Identify which cell holds the provided text, then report its [x, y] central coordinate. 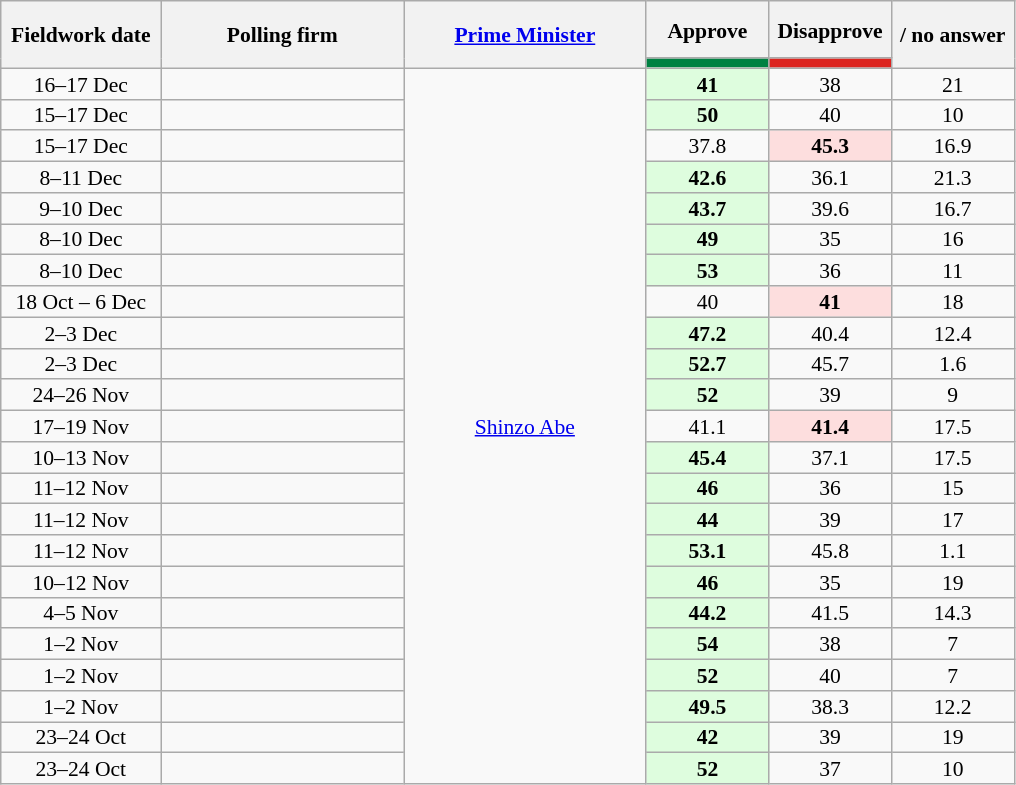
49.5 [708, 706]
53.1 [708, 550]
16.9 [952, 146]
9–10 Dec [81, 208]
Fieldwork date [81, 34]
41.4 [830, 426]
10–13 Nov [81, 458]
37 [830, 768]
18 [952, 302]
42 [708, 738]
Approve [708, 30]
44 [708, 520]
49 [708, 240]
Disapprove [830, 30]
38.3 [830, 706]
53 [708, 270]
21.3 [952, 178]
16 [952, 240]
11 [952, 270]
18 Oct – 6 Dec [81, 302]
21 [952, 84]
40.4 [830, 332]
1.6 [952, 364]
17–19 Nov [81, 426]
52.7 [708, 364]
Shinzo Abe [526, 426]
41.1 [708, 426]
45.3 [830, 146]
Polling firm [282, 34]
54 [708, 644]
37.8 [708, 146]
17 [952, 520]
14.3 [952, 612]
45.4 [708, 458]
16–17 Dec [81, 84]
47.2 [708, 332]
10–12 Nov [81, 582]
45.8 [830, 550]
9 [952, 396]
45.7 [830, 364]
12.2 [952, 706]
16.7 [952, 208]
4–5 Nov [81, 612]
44.2 [708, 612]
42.6 [708, 178]
43.7 [708, 208]
24–26 Nov [81, 396]
15 [952, 488]
12.4 [952, 332]
39.6 [830, 208]
8–11 Dec [81, 178]
/ no answer [952, 34]
36.1 [830, 178]
41.5 [830, 612]
Prime Minister [526, 34]
1.1 [952, 550]
50 [708, 114]
37.1 [830, 458]
